From the cell containing the given text, extract its center point as [X, Y] coordinate. 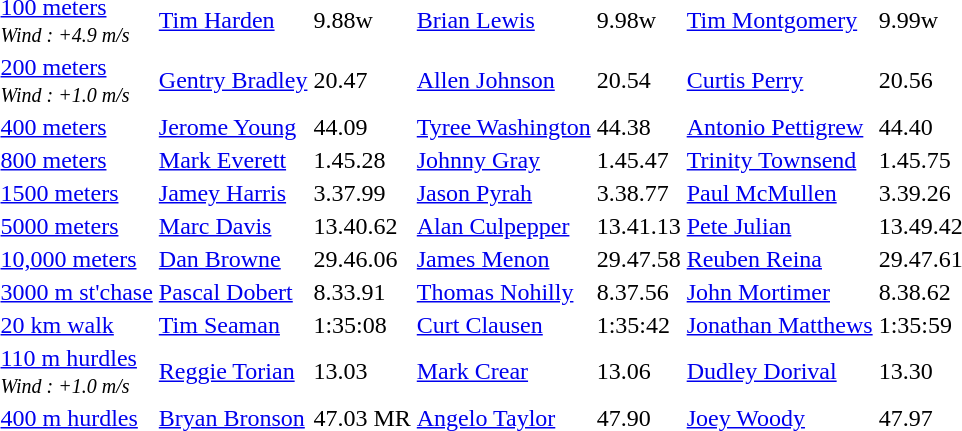
Jamey Harris [233, 193]
Mark Everett [233, 160]
Tyree Washington [504, 127]
Reuben Reina [780, 259]
James Menon [504, 259]
44.09 [362, 127]
1:35:42 [638, 325]
1.45.47 [638, 160]
13.06 [638, 372]
Dan Browne [233, 259]
13.41.13 [638, 226]
Pascal Dobert [233, 292]
29.46.06 [362, 259]
3.38.77 [638, 193]
Jerome Young [233, 127]
1.45.28 [362, 160]
Curtis Perry [780, 80]
8.33.91 [362, 292]
3.37.99 [362, 193]
1:35:08 [362, 325]
Paul McMullen [780, 193]
Reggie Torian [233, 372]
Mark Crear [504, 372]
20.54 [638, 80]
Antonio Pettigrew [780, 127]
Pete Julian [780, 226]
Thomas Nohilly [504, 292]
Trinity Townsend [780, 160]
29.47.58 [638, 259]
Johnny Gray [504, 160]
20.47 [362, 80]
Jason Pyrah [504, 193]
Marc Davis [233, 226]
Tim Seaman [233, 325]
8.37.56 [638, 292]
44.38 [638, 127]
Curt Clausen [504, 325]
Dudley Dorival [780, 372]
13.40.62 [362, 226]
John Mortimer [780, 292]
Allen Johnson [504, 80]
Gentry Bradley [233, 80]
Alan Culpepper [504, 226]
Jonathan Matthews [780, 325]
13.03 [362, 372]
